Output the (X, Y) coordinate of the center of the cell containing the given text.  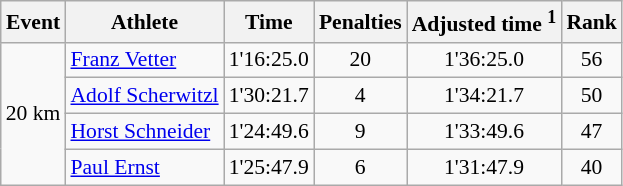
1'25:47.9 (269, 167)
Event (34, 22)
1'33:49.6 (484, 132)
1'34:21.7 (484, 96)
Adolf Scherwitzl (144, 96)
4 (360, 96)
20 (360, 60)
1'36:25.0 (484, 60)
6 (360, 167)
Time (269, 22)
1'31:47.9 (484, 167)
20 km (34, 113)
Adjusted time 1 (484, 22)
1'24:49.6 (269, 132)
Paul Ernst (144, 167)
40 (592, 167)
Rank (592, 22)
Franz Vetter (144, 60)
Horst Schneider (144, 132)
1'16:25.0 (269, 60)
1'30:21.7 (269, 96)
9 (360, 132)
Penalties (360, 22)
56 (592, 60)
Athlete (144, 22)
47 (592, 132)
50 (592, 96)
